From the cell containing the given text, extract its center point as [x, y] coordinate. 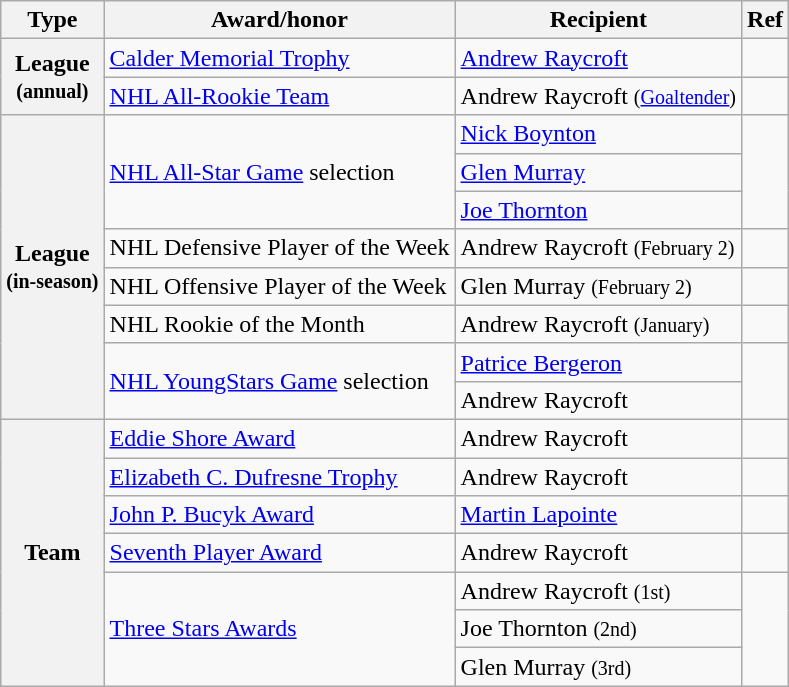
Nick Boynton [598, 134]
Elizabeth C. Dufresne Trophy [280, 477]
John P. Bucyk Award [280, 515]
Andrew Raycroft (February 2) [598, 248]
NHL Rookie of the Month [280, 324]
Glen Murray (3rd) [598, 667]
Joe Thornton [598, 210]
Glen Murray [598, 172]
Andrew Raycroft (Goaltender) [598, 96]
Seventh Player Award [280, 553]
NHL Offensive Player of the Week [280, 286]
Recipient [598, 20]
Andrew Raycroft (January) [598, 324]
Glen Murray (February 2) [598, 286]
Patrice Bergeron [598, 362]
Ref [766, 20]
Eddie Shore Award [280, 438]
NHL Defensive Player of the Week [280, 248]
NHL YoungStars Game selection [280, 381]
NHL All-Star Game selection [280, 172]
Award/honor [280, 20]
League(annual) [52, 77]
League(in-season) [52, 267]
NHL All-Rookie Team [280, 96]
Andrew Raycroft (1st) [598, 591]
Martin Lapointe [598, 515]
Calder Memorial Trophy [280, 58]
Team [52, 552]
Three Stars Awards [280, 629]
Type [52, 20]
Joe Thornton (2nd) [598, 629]
